Extract the (X, Y) coordinate from the center of the cell holding the provided text.  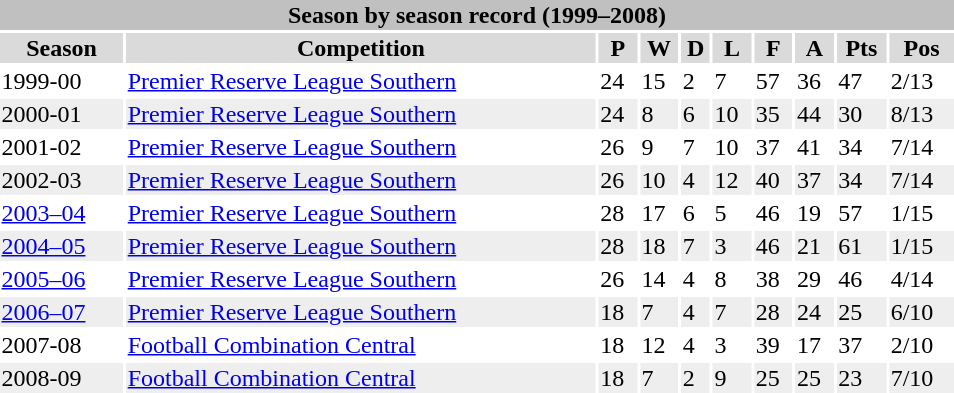
2000-01 (62, 114)
19 (814, 213)
P (618, 48)
2/10 (922, 345)
2006–07 (62, 312)
21 (814, 246)
30 (862, 114)
38 (773, 279)
D (696, 48)
2004–05 (62, 246)
6/10 (922, 312)
Season (62, 48)
Season by season record (1999–2008) (477, 15)
8/13 (922, 114)
1999-00 (62, 81)
39 (773, 345)
5 (732, 213)
40 (773, 180)
Pos (922, 48)
47 (862, 81)
2003–04 (62, 213)
4/14 (922, 279)
2007-08 (62, 345)
A (814, 48)
15 (659, 81)
F (773, 48)
L (732, 48)
2002-03 (62, 180)
2001-02 (62, 147)
W (659, 48)
Competition (361, 48)
23 (862, 378)
44 (814, 114)
36 (814, 81)
Pts (862, 48)
2/13 (922, 81)
2005–06 (62, 279)
2008-09 (62, 378)
41 (814, 147)
7/10 (922, 378)
35 (773, 114)
14 (659, 279)
29 (814, 279)
61 (862, 246)
